Output the (x, y) coordinate of the center of the cell containing the given text.  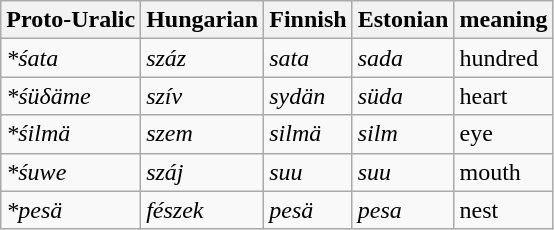
*pesä (71, 210)
heart (504, 96)
pesä (308, 210)
pesa (403, 210)
száz (202, 58)
mouth (504, 172)
eye (504, 134)
süda (403, 96)
*śüδäme (71, 96)
hundred (504, 58)
száj (202, 172)
silm (403, 134)
*śuwe (71, 172)
*śata (71, 58)
szem (202, 134)
Finnish (308, 20)
szív (202, 96)
*śilmä (71, 134)
silmä (308, 134)
sydän (308, 96)
fészek (202, 210)
sada (403, 58)
Proto-Uralic (71, 20)
sata (308, 58)
Estonian (403, 20)
nest (504, 210)
Hungarian (202, 20)
meaning (504, 20)
